Output the [x, y] coordinate of the center of the cell containing the given text.  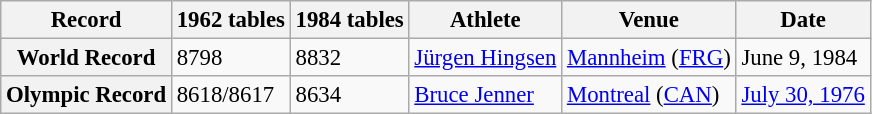
Date [803, 20]
June 9, 1984 [803, 58]
1984 tables [350, 20]
Venue [650, 20]
Mannheim (FRG) [650, 58]
8618/8617 [230, 95]
Olympic Record [86, 95]
Montreal (CAN) [650, 95]
July 30, 1976 [803, 95]
1962 tables [230, 20]
World Record [86, 58]
Jürgen Hingsen [486, 58]
Bruce Jenner [486, 95]
Record [86, 20]
8832 [350, 58]
8798 [230, 58]
Athlete [486, 20]
8634 [350, 95]
